Determine the [x, y] coordinate at the center of the cell enclosing the given text.  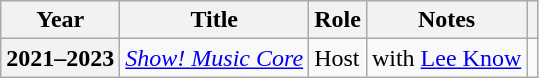
Notes [446, 20]
Role [338, 20]
Year [60, 20]
2021–2023 [60, 58]
Host [338, 58]
Show! Music Core [214, 58]
with Lee Know [446, 58]
Title [214, 20]
